Find where the given text appears and provide that cell's center as [X, Y] coordinate. 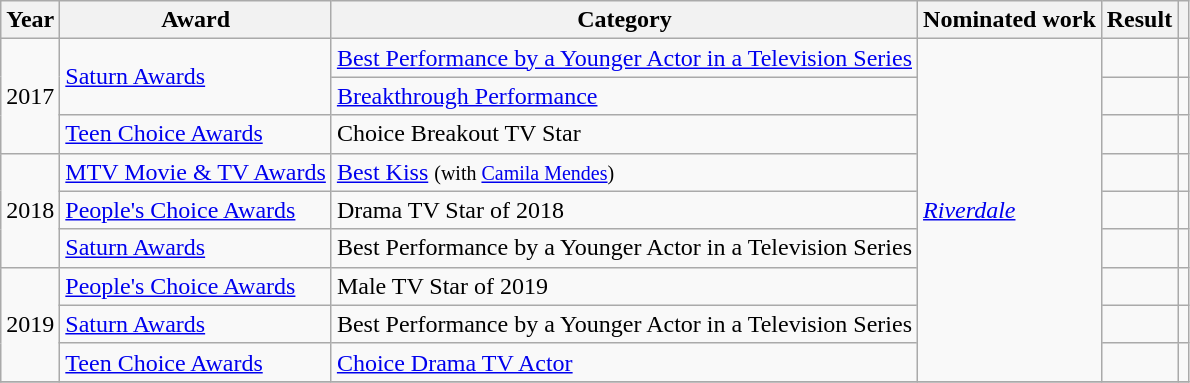
MTV Movie & TV Awards [196, 172]
Drama TV Star of 2018 [624, 210]
Male TV Star of 2019 [624, 286]
Year [30, 20]
Choice Breakout TV Star [624, 134]
Result [1139, 20]
Category [624, 20]
Riverdale [1010, 210]
Best Kiss (with Camila Mendes) [624, 172]
2019 [30, 324]
Choice Drama TV Actor [624, 362]
Nominated work [1010, 20]
Breakthrough Performance [624, 96]
2018 [30, 210]
Award [196, 20]
2017 [30, 96]
